From the cell containing the given text, extract its center point as [x, y] coordinate. 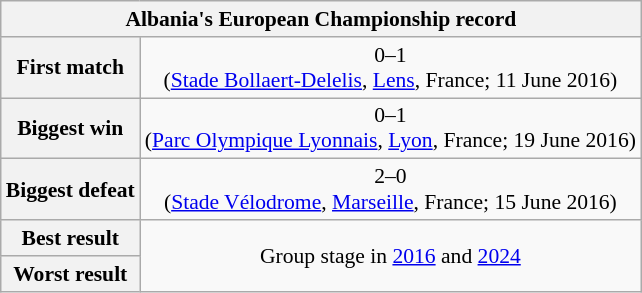
Best result [70, 238]
First match [70, 68]
Worst result [70, 274]
0–1 (Parc Olympique Lyonnais, Lyon, France; 19 June 2016) [390, 128]
2–0 (Stade Vélodrome, Marseille, France; 15 June 2016) [390, 190]
Biggest win [70, 128]
Albania's European Championship record [321, 19]
Biggest defeat [70, 190]
Group stage in 2016 and 2024 [390, 256]
0–1 (Stade Bollaert-Delelis, Lens, France; 11 June 2016) [390, 68]
